Return the (X, Y) coordinate for the center point of the cell that contains the specified text.  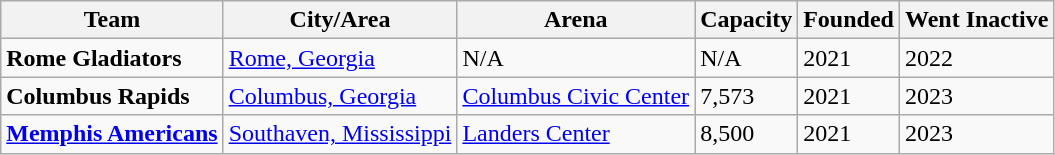
Memphis Americans (112, 134)
7,573 (746, 96)
Founded (849, 20)
8,500 (746, 134)
Southaven, Mississippi (340, 134)
Rome Gladiators (112, 58)
Rome, Georgia (340, 58)
Columbus Civic Center (576, 96)
Capacity (746, 20)
Columbus Rapids (112, 96)
City/Area (340, 20)
Went Inactive (976, 20)
Columbus, Georgia (340, 96)
Team (112, 20)
Arena (576, 20)
Landers Center (576, 134)
2022 (976, 58)
